Find where the given text appears and provide that cell's center as (X, Y) coordinate. 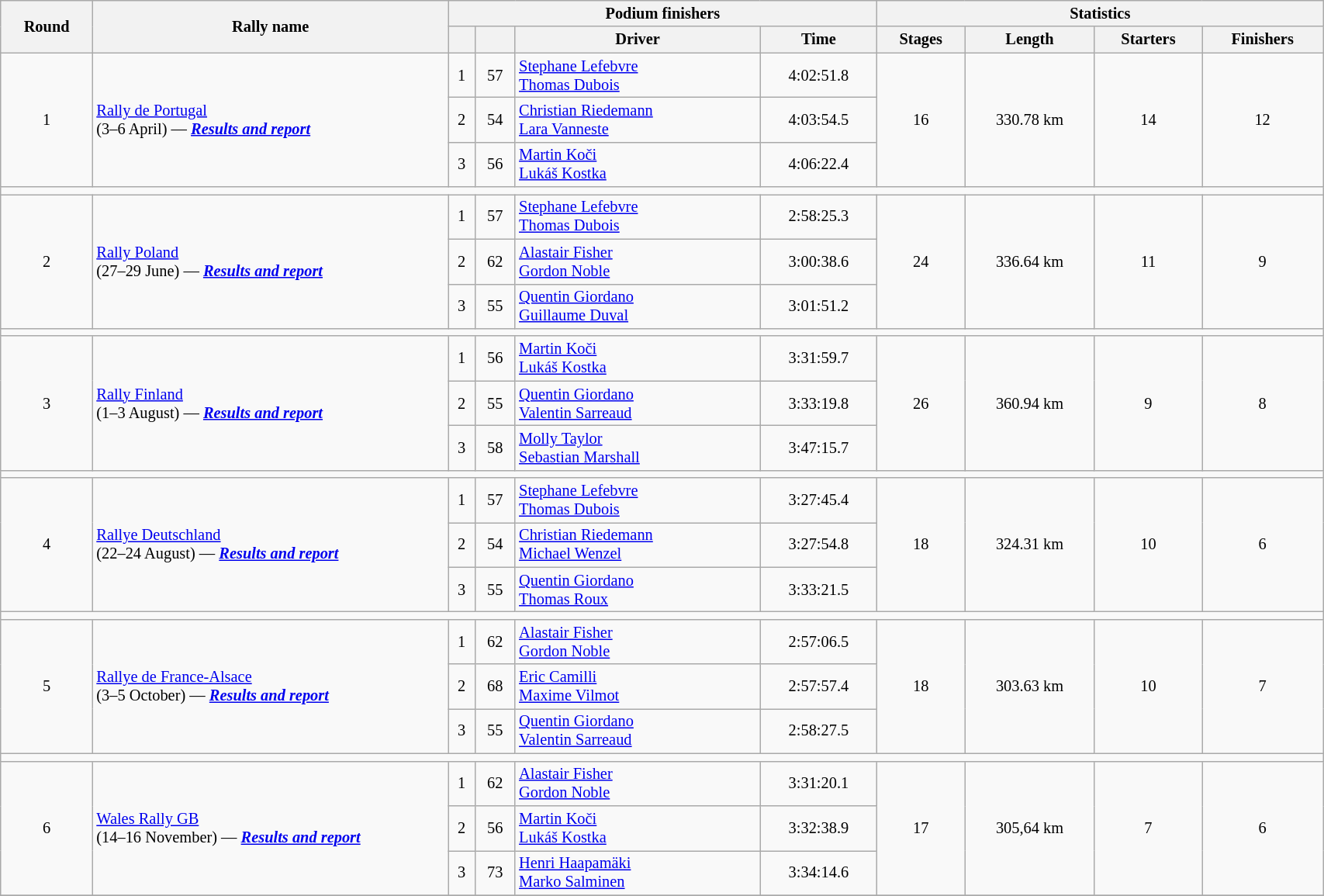
360.94 km (1030, 403)
305,64 km (1030, 829)
Round (47, 26)
Rally Poland(27–29 June) — Results and report (270, 261)
2:57:06.5 (819, 642)
Christian Riedemann Michael Wenzel (638, 545)
24 (921, 261)
4:06:22.4 (819, 164)
68 (495, 687)
Rally de Portugal(3–6 April) — Results and report (270, 119)
Eric Camilli Maxime Vilmot (638, 687)
336.64 km (1030, 261)
4:02:51.8 (819, 75)
Podium finishers (662, 13)
3:33:19.8 (819, 403)
Henri Haapamäki Marko Salminen (638, 873)
Quentin Giordano Guillaume Duval (638, 306)
Rally Finland(1–3 August) — Results and report (270, 403)
3:31:59.7 (819, 358)
Stages (921, 40)
2:57:57.4 (819, 687)
14 (1148, 119)
4:03:54.5 (819, 119)
2:58:27.5 (819, 731)
Starters (1148, 40)
Statistics (1100, 13)
Time (819, 40)
17 (921, 829)
4 (47, 545)
330.78 km (1030, 119)
73 (495, 873)
Finishers (1263, 40)
Driver (638, 40)
Length (1030, 40)
Quentin Giordano Thomas Roux (638, 590)
16 (921, 119)
Rally name (270, 26)
11 (1148, 261)
3:27:54.8 (819, 545)
3:31:20.1 (819, 784)
12 (1263, 119)
Molly Taylor Sebastian Marshall (638, 448)
Rallye de France-Alsace(3–5 October) — Results and report (270, 686)
3:34:14.6 (819, 873)
324.31 km (1030, 545)
3:47:15.7 (819, 448)
303.63 km (1030, 686)
26 (921, 403)
2:58:25.3 (819, 216)
8 (1263, 403)
3:32:38.9 (819, 828)
3:33:21.5 (819, 590)
5 (47, 686)
3:01:51.2 (819, 306)
Wales Rally GB(14–16 November) — Results and report (270, 829)
Christian Riedemann Lara Vanneste (638, 119)
Rallye Deutschland(22–24 August) — Results and report (270, 545)
58 (495, 448)
3:27:45.4 (819, 500)
3:00:38.6 (819, 261)
